Capture the cell that displays the provided text and extract its (X, Y) central coordinate. 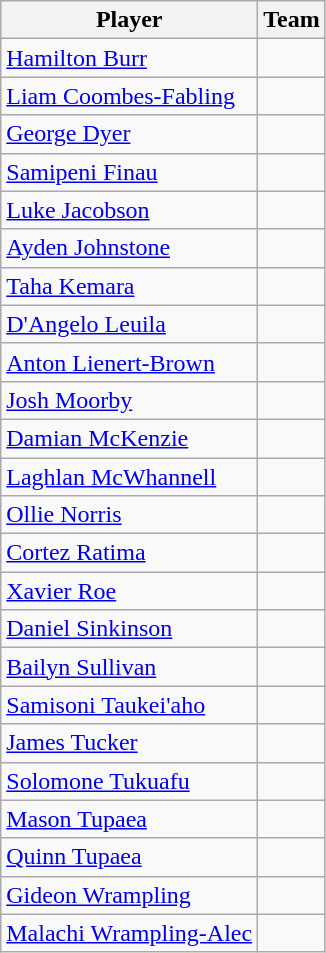
Quinn Tupaea (130, 857)
Anton Lienert-Brown (130, 362)
Player (130, 20)
George Dyer (130, 134)
Bailyn Sullivan (130, 667)
James Tucker (130, 743)
Josh Moorby (130, 400)
Malachi Wrampling-Alec (130, 933)
Solomone Tukuafu (130, 781)
D'Angelo Leuila (130, 324)
Damian McKenzie (130, 438)
Hamilton Burr (130, 58)
Ollie Norris (130, 515)
Cortez Ratima (130, 553)
Luke Jacobson (130, 210)
Samipeni Finau (130, 172)
Xavier Roe (130, 591)
Team (292, 20)
Liam Coombes-Fabling (130, 96)
Mason Tupaea (130, 819)
Ayden Johnstone (130, 248)
Daniel Sinkinson (130, 629)
Taha Kemara (130, 286)
Samisoni Taukei'aho (130, 705)
Laghlan McWhannell (130, 477)
Gideon Wrampling (130, 895)
